Extract the (X, Y) coordinate from the center of the cell holding the provided text.  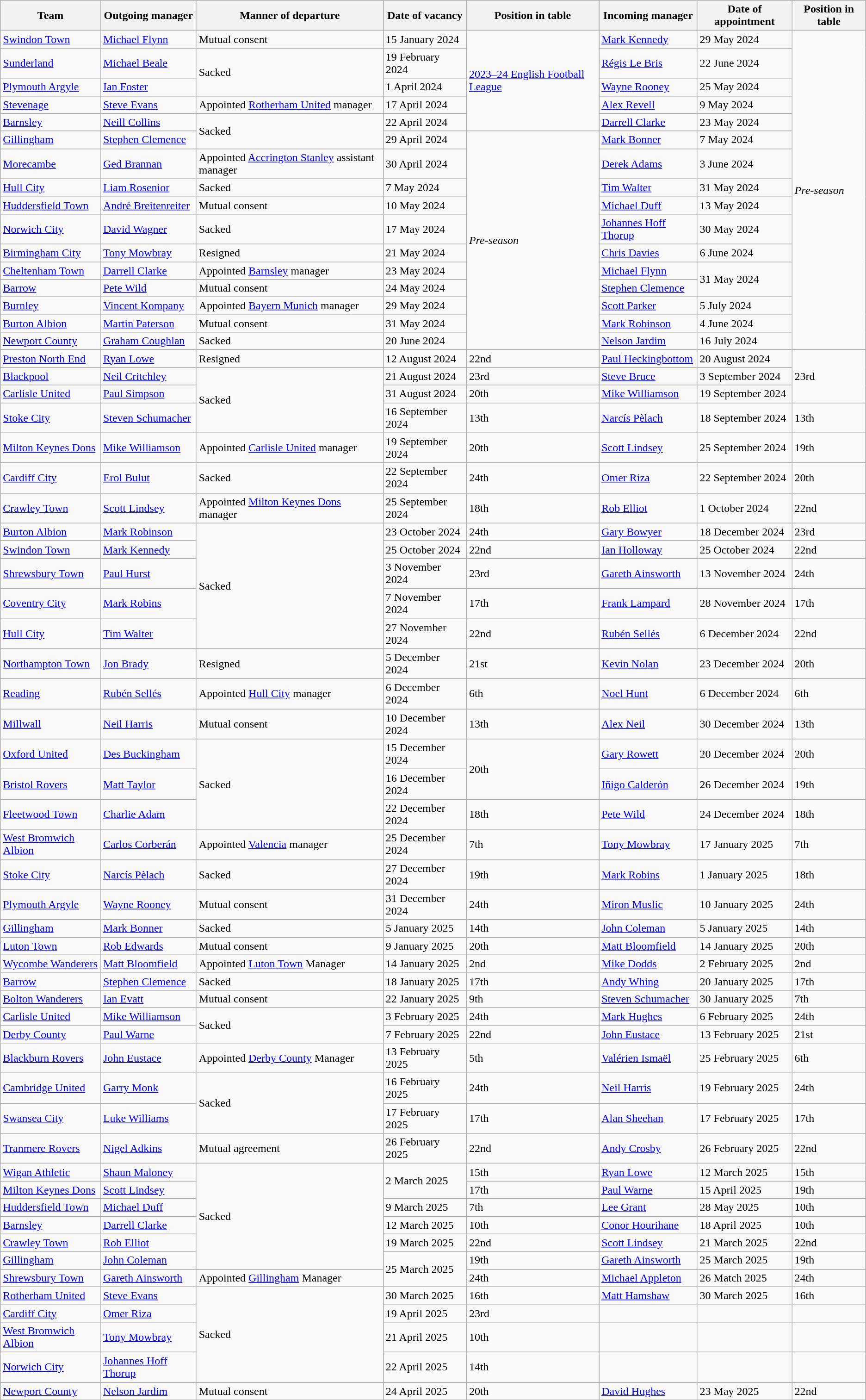
Incoming manager (648, 16)
Scott Parker (648, 306)
Appointed Gillingham Manager (290, 1278)
Mike Dodds (648, 964)
Appointed Accrington Stanley assistant manager (290, 164)
24 May 2024 (425, 288)
25 February 2025 (745, 1058)
3 September 2024 (745, 376)
Ian Foster (148, 87)
Vincent Kompany (148, 306)
22 April 2024 (425, 122)
Sunderland (51, 63)
2 February 2025 (745, 964)
1 January 2025 (745, 875)
23 May 2025 (745, 1391)
David Hughes (648, 1391)
19 February 2024 (425, 63)
Date of vacancy (425, 16)
Appointed Valencia manager (290, 844)
12 August 2024 (425, 359)
Miron Muslic (648, 904)
5 July 2024 (745, 306)
Martin Paterson (148, 324)
Noel Hunt (648, 694)
Andy Crosby (648, 1149)
Luke Williams (148, 1118)
23 October 2024 (425, 532)
16 December 2024 (425, 784)
31 August 2024 (425, 394)
19 February 2025 (745, 1089)
Jon Brady (148, 664)
16 July 2024 (745, 341)
Neill Collins (148, 122)
Date of appointment (745, 16)
19 April 2025 (425, 1313)
28 May 2025 (745, 1207)
Paul Heckingbottom (648, 359)
24 December 2024 (745, 815)
Team (51, 16)
Ged Brannan (148, 164)
9 May 2024 (745, 105)
Rotherham United (51, 1295)
Appointed Hull City manager (290, 694)
Derek Adams (648, 164)
Lee Grant (648, 1207)
Gary Rowett (648, 754)
Michael Beale (148, 63)
Carlos Corberán (148, 844)
Burnley (51, 306)
Fleetwood Town (51, 815)
22 June 2024 (745, 63)
9 March 2025 (425, 1207)
20 January 2025 (745, 981)
David Wagner (148, 229)
3 February 2025 (425, 1016)
30 April 2024 (425, 164)
Appointed Milton Keynes Dons manager (290, 508)
Stevenage (51, 105)
Paul Hurst (148, 573)
Appointed Carlisle United manager (290, 448)
29 April 2024 (425, 140)
9 January 2025 (425, 946)
18 January 2025 (425, 981)
Wigan Athletic (51, 1172)
Appointed Bayern Munich manager (290, 306)
Appointed Barnsley manager (290, 271)
31 December 2024 (425, 904)
26 December 2024 (745, 784)
25 May 2024 (745, 87)
Swansea City (51, 1118)
20 August 2024 (745, 359)
Reading (51, 694)
21 August 2024 (425, 376)
1 April 2024 (425, 87)
Blackburn Rovers (51, 1058)
5th (532, 1058)
13 November 2024 (745, 573)
Birmingham City (51, 253)
Oxford United (51, 754)
22 April 2025 (425, 1367)
Andy Whing (648, 981)
Preston North End (51, 359)
Tranmere Rovers (51, 1149)
19 March 2025 (425, 1243)
5 December 2024 (425, 664)
Appointed Derby County Manager (290, 1058)
Conor Hourihane (648, 1225)
24 April 2025 (425, 1391)
30 January 2025 (745, 999)
Liam Rosenior (148, 187)
Chris Davies (648, 253)
Matt Taylor (148, 784)
Mutual agreement (290, 1149)
Des Buckingham (148, 754)
7 February 2025 (425, 1034)
10 December 2024 (425, 724)
Coventry City (51, 604)
Erol Bulut (148, 478)
18 April 2025 (745, 1225)
Cambridge United (51, 1089)
10 January 2025 (745, 904)
13 May 2024 (745, 205)
Garry Monk (148, 1089)
Michael Appleton (648, 1278)
Alex Neil (648, 724)
Bristol Rovers (51, 784)
21 April 2025 (425, 1337)
Valérien Ismaël (648, 1058)
Luton Town (51, 946)
Gary Bowyer (648, 532)
6 June 2024 (745, 253)
28 November 2024 (745, 604)
10 May 2024 (425, 205)
18 September 2024 (745, 417)
17 January 2025 (745, 844)
Derby County (51, 1034)
Graham Coughlan (148, 341)
27 December 2024 (425, 875)
Rob Edwards (148, 946)
2 March 2025 (425, 1181)
3 June 2024 (745, 164)
André Breitenreiter (148, 205)
Neil Critchley (148, 376)
Millwall (51, 724)
1 October 2024 (745, 508)
Ian Holloway (648, 549)
22 January 2025 (425, 999)
30 May 2024 (745, 229)
Outgoing manager (148, 16)
Frank Lampard (648, 604)
6 February 2025 (745, 1016)
Alex Revell (648, 105)
Morecambe (51, 164)
Mark Hughes (648, 1016)
Matt Hamshaw (648, 1295)
23 December 2024 (745, 664)
15 January 2024 (425, 39)
Ian Evatt (148, 999)
27 November 2024 (425, 633)
Manner of departure (290, 16)
Blackpool (51, 376)
26 Match 2025 (745, 1278)
16 September 2024 (425, 417)
22 December 2024 (425, 815)
3 November 2024 (425, 573)
Appointed Luton Town Manager (290, 964)
20 June 2024 (425, 341)
Steve Bruce (648, 376)
Iñigo Calderón (648, 784)
Paul Simpson (148, 394)
21 May 2024 (425, 253)
Kevin Nolan (648, 664)
Appointed Rotherham United manager (290, 105)
Alan Sheehan (648, 1118)
Northampton Town (51, 664)
17 April 2024 (425, 105)
7 November 2024 (425, 604)
15 April 2025 (745, 1190)
Bolton Wanderers (51, 999)
17 May 2024 (425, 229)
18 December 2024 (745, 532)
25 December 2024 (425, 844)
20 December 2024 (745, 754)
2023–24 English Football League (532, 81)
Cheltenham Town (51, 271)
Wycombe Wanderers (51, 964)
4 June 2024 (745, 324)
Charlie Adam (148, 815)
21 March 2025 (745, 1243)
Nigel Adkins (148, 1149)
Shaun Maloney (148, 1172)
30 December 2024 (745, 724)
15 December 2024 (425, 754)
16 February 2025 (425, 1089)
Régis Le Bris (648, 63)
9th (532, 999)
